Find where the given text appears and provide that cell's center as (X, Y) coordinate. 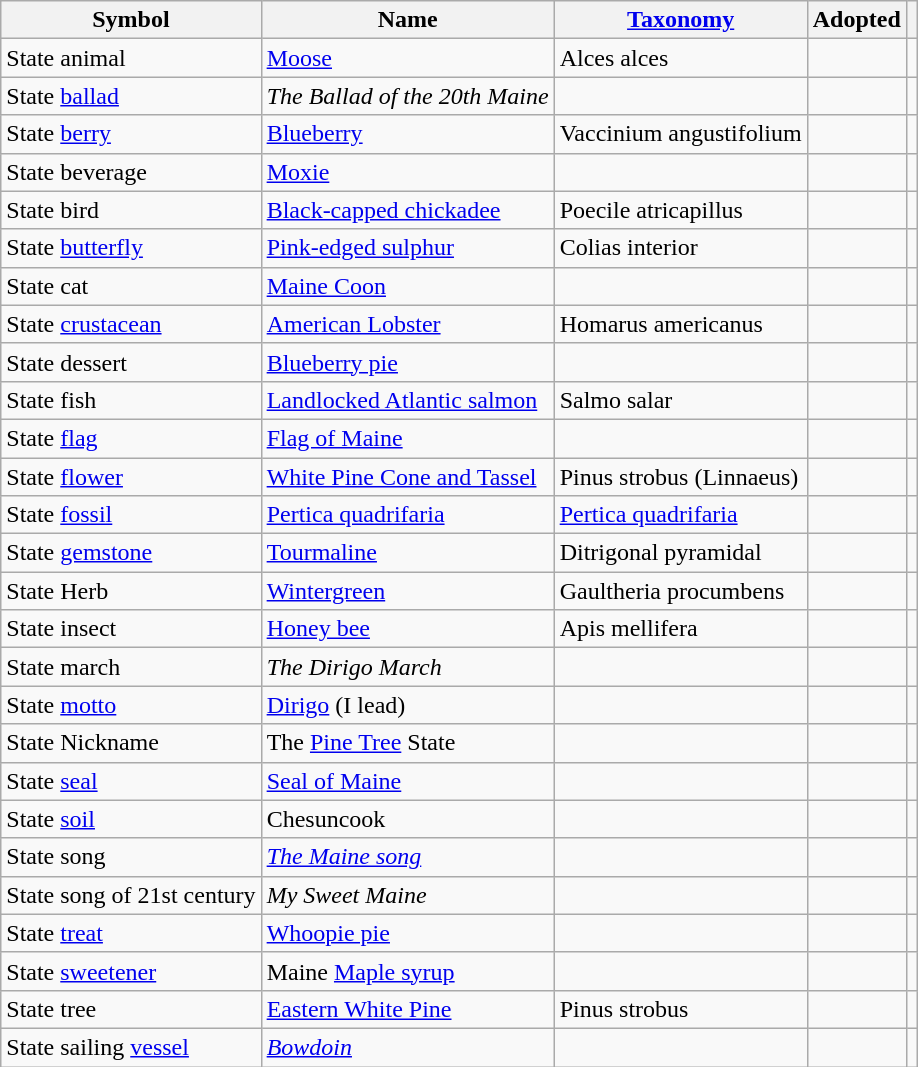
Tourmaline (408, 553)
Adopted (856, 20)
Flag of Maine (408, 438)
Alces alces (680, 58)
Gaultheria procumbens (680, 591)
State insect (131, 629)
State sweetener (131, 971)
State seal (131, 781)
State song of 21st century (131, 895)
State soil (131, 819)
State flag (131, 438)
Maine Maple syrup (408, 971)
My Sweet Maine (408, 895)
State butterfly (131, 248)
Black-capped chickadee (408, 210)
Dirigo (I lead) (408, 705)
Chesuncook (408, 819)
State fossil (131, 515)
State treat (131, 933)
State motto (131, 705)
State flower (131, 477)
The Pine Tree State (408, 743)
State dessert (131, 362)
State march (131, 667)
Taxonomy (680, 20)
Homarus americanus (680, 324)
Pinus strobus (Linnaeus) (680, 477)
Blueberry pie (408, 362)
State tree (131, 1009)
Moose (408, 58)
Maine Coon (408, 286)
Wintergreen (408, 591)
The Ballad of the 20th Maine (408, 96)
State sailing vessel (131, 1047)
State gemstone (131, 553)
Pink-edged sulphur (408, 248)
State bird (131, 210)
Whoopie pie (408, 933)
Bowdoin (408, 1047)
State ballad (131, 96)
Ditrigonal pyramidal (680, 553)
Eastern White Pine (408, 1009)
Apis mellifera (680, 629)
Seal of Maine (408, 781)
The Maine song (408, 857)
White Pine Cone and Tassel (408, 477)
Poecile atricapillus (680, 210)
State cat (131, 286)
The Dirigo March (408, 667)
State crustacean (131, 324)
Vaccinium angustifolium (680, 134)
Pinus strobus (680, 1009)
State berry (131, 134)
Moxie (408, 172)
State song (131, 857)
State Nickname (131, 743)
Colias interior (680, 248)
Symbol (131, 20)
Blueberry (408, 134)
Salmo salar (680, 400)
State animal (131, 58)
Landlocked Atlantic salmon (408, 400)
Honey bee (408, 629)
State beverage (131, 172)
State Herb (131, 591)
American Lobster (408, 324)
State fish (131, 400)
Name (408, 20)
